Determine the [X, Y] coordinate at the center of the cell enclosing the given text.  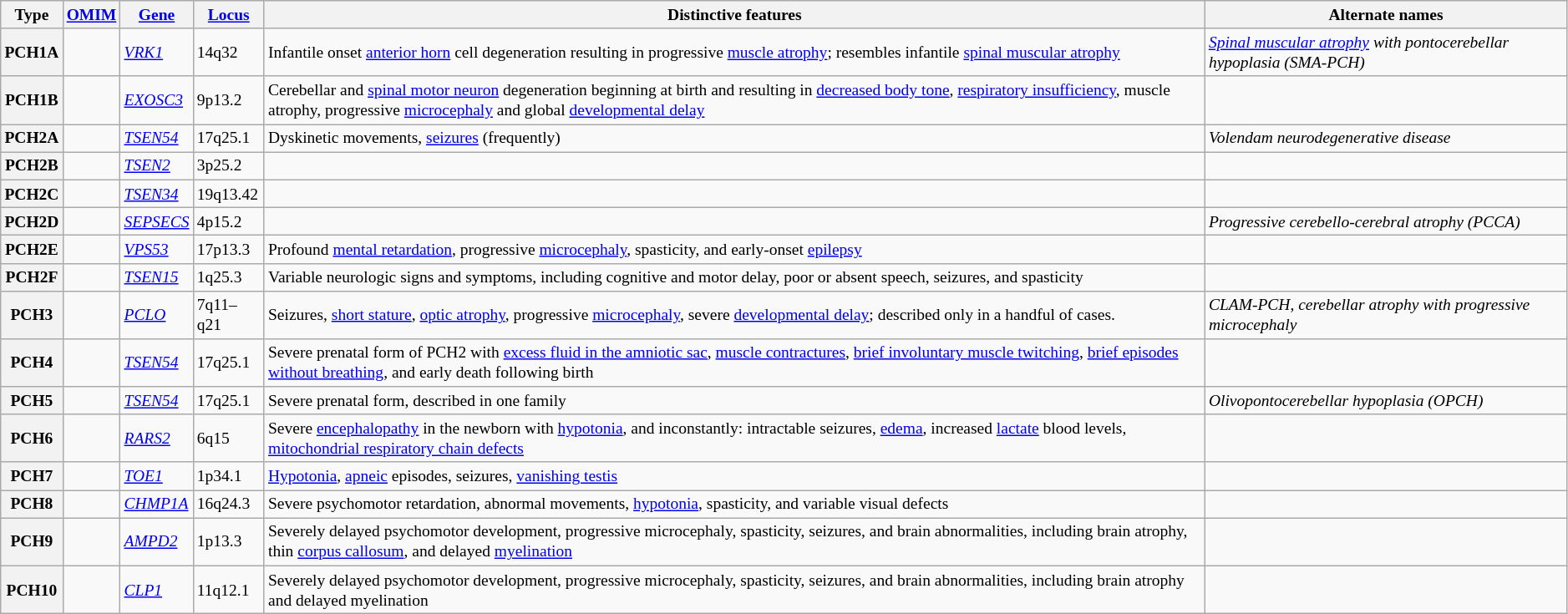
PCH10 [32, 590]
Spinal muscular atrophy with pontocerebellar hypoplasia (SMA-PCH) [1386, 52]
9p13.2 [229, 100]
TOE1 [157, 476]
CLAM-PCH, cerebellar atrophy with progressive microcephaly [1386, 314]
TSEN15 [157, 277]
1p13.3 [229, 541]
Dyskinetic movements, seizures (frequently) [734, 139]
RARS2 [157, 438]
PCH2E [32, 249]
1q25.3 [229, 277]
Progressive cerebello-cerebral atrophy (PCCA) [1386, 221]
Seizures, short stature, optic atrophy, progressive microcephaly, severe developmental delay; described only in a handful of cases. [734, 314]
Variable neurologic signs and symptoms, including cognitive and motor delay, poor or absent speech, seizures, and spasticity [734, 277]
PCH2C [32, 194]
Distinctive features [734, 15]
OMIM [92, 15]
TSEN34 [157, 194]
PCH2F [32, 277]
PCH5 [32, 401]
PCH9 [32, 541]
PCH2D [32, 221]
PCH1A [32, 52]
19q13.42 [229, 194]
VPS53 [157, 249]
PCH1B [32, 100]
PCH2A [32, 139]
PCH3 [32, 314]
Olivopontocerebellar hypoplasia (OPCH) [1386, 401]
3p25.2 [229, 165]
CHMP1A [157, 505]
PCLO [157, 314]
Infantile onset anterior horn cell degeneration resulting in progressive muscle atrophy; resembles infantile spinal muscular atrophy [734, 52]
Gene [157, 15]
7q11–q21 [229, 314]
Locus [229, 15]
CLP1 [157, 590]
PCH8 [32, 505]
Volendam neurodegenerative disease [1386, 139]
PCH4 [32, 363]
6q15 [229, 438]
VRK1 [157, 52]
Severe prenatal form, described in one family [734, 401]
Severe psychomotor retardation, abnormal movements, hypotonia, spasticity, and variable visual defects [734, 505]
14q32 [229, 52]
Type [32, 15]
PCH7 [32, 476]
16q24.3 [229, 505]
17p13.3 [229, 249]
SEPSECS [157, 221]
Hypotonia, apneic episodes, seizures, vanishing testis [734, 476]
Alternate names [1386, 15]
EXOSC3 [157, 100]
4p15.2 [229, 221]
1p34.1 [229, 476]
Profound mental retardation, progressive microcephaly, spasticity, and early-onset epilepsy [734, 249]
TSEN2 [157, 165]
11q12.1 [229, 590]
PCH2B [32, 165]
AMPD2 [157, 541]
PCH6 [32, 438]
